Pinpoint the cell where the given text exists, returning its (X, Y) midpoint coordinate. 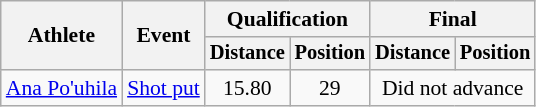
Athlete (62, 36)
Qualification (288, 19)
29 (330, 88)
15.80 (248, 88)
Ana Po'uhila (62, 88)
Shot put (164, 88)
Final (452, 19)
Did not advance (452, 88)
Event (164, 36)
